Return the [X, Y] coordinate for the center point of the cell that contains the specified text.  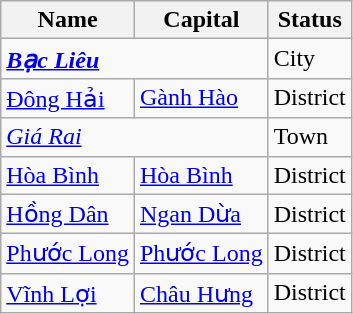
Hồng Dân [68, 214]
Châu Hưng [201, 293]
Town [310, 137]
City [310, 59]
Capital [201, 20]
Bạc Liêu [134, 59]
Gành Hào [201, 98]
Ngan Dừa [201, 214]
Giá Rai [134, 137]
Status [310, 20]
Vĩnh Lợi [68, 293]
Name [68, 20]
Đông Hải [68, 98]
